Extract the (x, y) coordinate from the center of the cell holding the provided text.  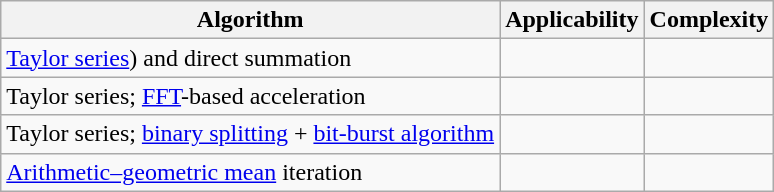
Arithmetic–geometric mean iteration (250, 172)
Taylor series; binary splitting + bit-burst algorithm (250, 134)
Taylor series; FFT-based acceleration (250, 96)
Applicability (572, 20)
Complexity (709, 20)
Taylor series) and direct summation (250, 58)
Algorithm (250, 20)
